Find where the given text appears and provide that cell's center as [X, Y] coordinate. 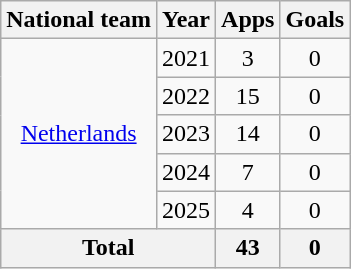
4 [248, 210]
National team [79, 20]
14 [248, 134]
2021 [186, 58]
2022 [186, 96]
Netherlands [79, 134]
Goals [315, 20]
2025 [186, 210]
2024 [186, 172]
Total [108, 248]
2023 [186, 134]
Apps [248, 20]
43 [248, 248]
15 [248, 96]
7 [248, 172]
3 [248, 58]
Year [186, 20]
